Return [x, y] of the center of cell containing provided text 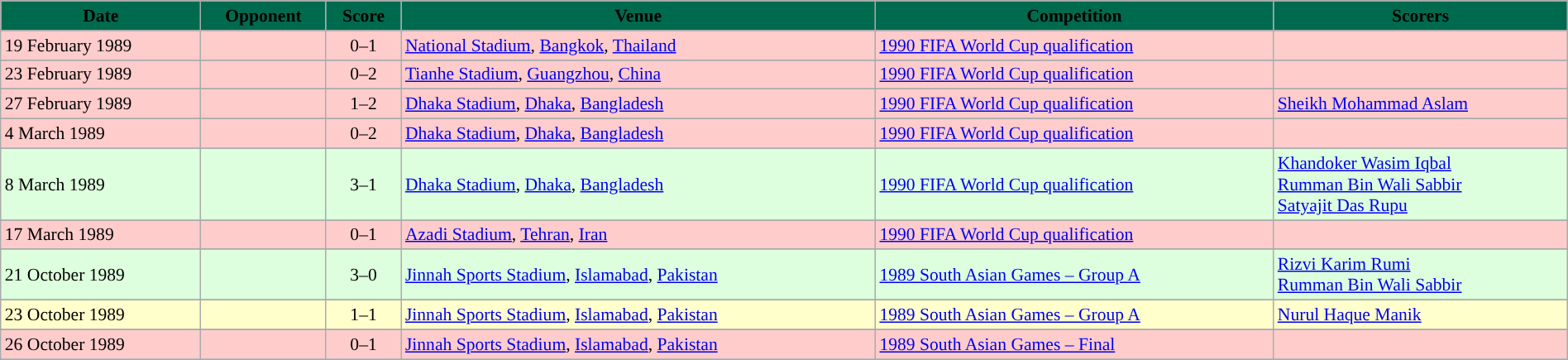
Venue [638, 16]
Rizvi Karim Rumi Rumman Bin Wali Sabbir [1421, 275]
Date [101, 16]
Azadi Stadium, Tehran, Iran [638, 235]
Khandoker Wasim Iqbal Rumman Bin Wali Sabbir Satyajit Das Rupu [1421, 184]
Opponent [264, 16]
21 October 1989 [101, 275]
4 March 1989 [101, 134]
1–1 [364, 315]
Competition [1073, 16]
1989 South Asian Games – Final [1073, 344]
Tianhe Stadium, Guangzhou, China [638, 74]
Nurul Haque Manik [1421, 315]
26 October 1989 [101, 344]
23 October 1989 [101, 315]
3–0 [364, 275]
19 February 1989 [101, 46]
Score [364, 16]
Sheikh Mohammad Aslam [1421, 104]
National Stadium, Bangkok, Thailand [638, 46]
23 February 1989 [101, 74]
1–2 [364, 104]
Scorers [1421, 16]
17 March 1989 [101, 235]
27 February 1989 [101, 104]
8 March 1989 [101, 184]
3–1 [364, 184]
